Capture the cell that displays the provided text and extract its (x, y) central coordinate. 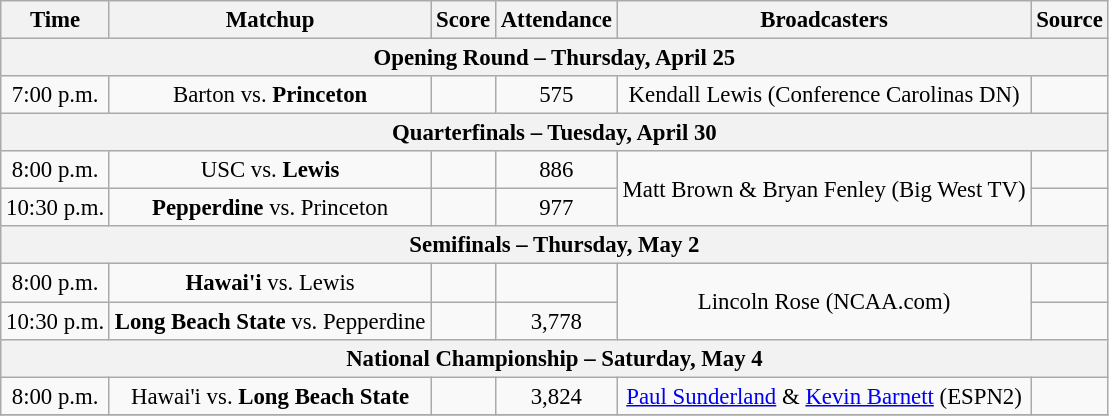
Time (56, 20)
National Championship – Saturday, May 4 (554, 358)
Semifinals – Thursday, May 2 (554, 245)
Quarterfinals – Tuesday, April 30 (554, 133)
Hawai'i vs. Lewis (270, 283)
Barton vs. Princeton (270, 95)
Long Beach State vs. Pepperdine (270, 321)
Attendance (556, 20)
Source (1070, 20)
Opening Round – Thursday, April 25 (554, 58)
Broadcasters (824, 20)
977 (556, 208)
Matchup (270, 20)
575 (556, 95)
Lincoln Rose (NCAA.com) (824, 302)
Pepperdine vs. Princeton (270, 208)
7:00 p.m. (56, 95)
Score (464, 20)
Matt Brown & Bryan Fenley (Big West TV) (824, 188)
Hawai'i vs. Long Beach State (270, 396)
3,778 (556, 321)
3,824 (556, 396)
Kendall Lewis (Conference Carolinas DN) (824, 95)
USC vs. Lewis (270, 170)
886 (556, 170)
Paul Sunderland & Kevin Barnett (ESPN2) (824, 396)
